Capture the cell that displays the provided text and extract its (X, Y) central coordinate. 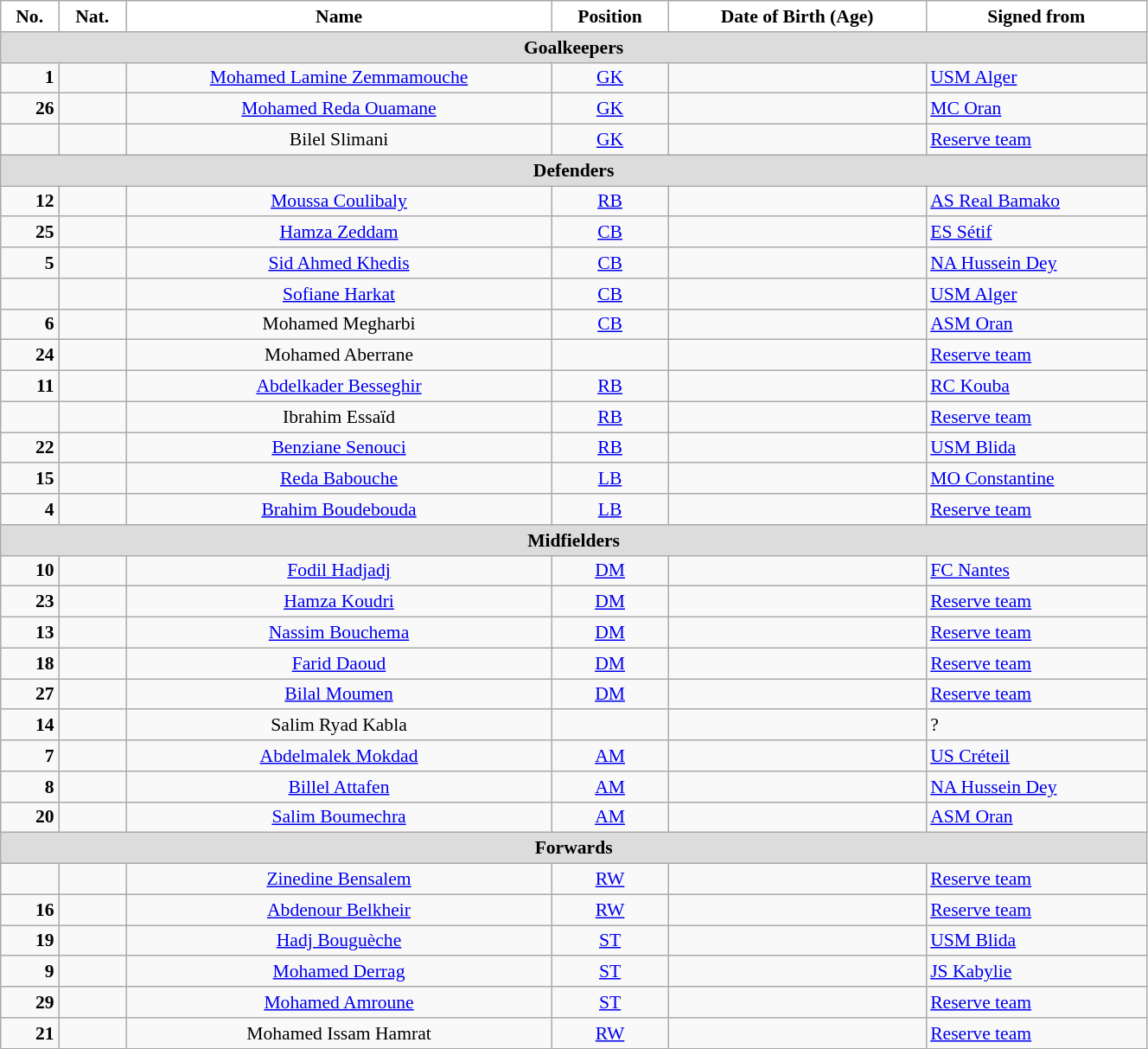
MC Oran (1036, 109)
JS Kabylie (1036, 972)
8 (29, 787)
? (1036, 726)
19 (29, 941)
Abdelkader Besseghir (339, 387)
14 (29, 726)
US Créteil (1036, 756)
Nat. (92, 16)
Zinedine Bensalem (339, 879)
Salim Ryad Kabla (339, 726)
Benziane Senouci (339, 448)
15 (29, 479)
9 (29, 972)
13 (29, 633)
Position (610, 16)
Sid Ahmed Khedis (339, 263)
Date of Birth (Age) (797, 16)
Midfielders (574, 540)
Sofiane Harkat (339, 294)
Mohamed Reda Ouamane (339, 109)
7 (29, 756)
5 (29, 263)
Brahim Boudebouda (339, 509)
20 (29, 817)
Hamza Koudri (339, 602)
Name (339, 16)
23 (29, 602)
18 (29, 663)
27 (29, 694)
Hadj Bouguèche (339, 941)
1 (29, 78)
RC Kouba (1036, 387)
Mohamed Megharbi (339, 324)
26 (29, 109)
Farid Daoud (339, 663)
11 (29, 387)
Mohamed Amroune (339, 1002)
Nassim Bouchema (339, 633)
FC Nantes (1036, 571)
MO Constantine (1036, 479)
Billel Attafen (339, 787)
Defenders (574, 170)
Ibrahim Essaïd (339, 417)
Reda Babouche (339, 479)
10 (29, 571)
No. (29, 16)
25 (29, 233)
Abdelmalek Mokdad (339, 756)
16 (29, 910)
Moussa Coulibaly (339, 201)
Abdenour Belkheir (339, 910)
Salim Boumechra (339, 817)
21 (29, 1033)
Mohamed Aberrane (339, 355)
29 (29, 1002)
Forwards (574, 848)
12 (29, 201)
6 (29, 324)
Bilal Moumen (339, 694)
Mohamed Derrag (339, 972)
ES Sétif (1036, 233)
Fodil Hadjadj (339, 571)
Mohamed Lamine Zemmamouche (339, 78)
Mohamed Issam Hamrat (339, 1033)
Goalkeepers (574, 48)
22 (29, 448)
AS Real Bamako (1036, 201)
Hamza Zeddam (339, 233)
4 (29, 509)
Signed from (1036, 16)
24 (29, 355)
Bilel Slimani (339, 140)
